Return [X, Y] of the center of cell containing provided text 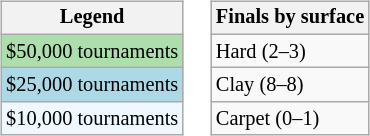
$50,000 tournaments [92, 51]
$10,000 tournaments [92, 119]
Legend [92, 18]
Finals by surface [290, 18]
Clay (8–8) [290, 85]
$25,000 tournaments [92, 85]
Hard (2–3) [290, 51]
Carpet (0–1) [290, 119]
